From the cell containing the given text, extract its center point as (X, Y) coordinate. 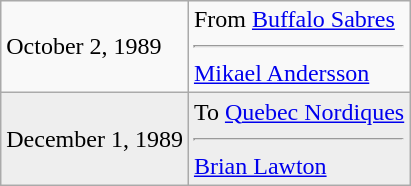
To Quebec NordiquesBrian Lawton (298, 139)
December 1, 1989 (95, 139)
October 2, 1989 (95, 47)
From Buffalo SabresMikael Andersson (298, 47)
